Find where the given text appears and provide that cell's center as [X, Y] coordinate. 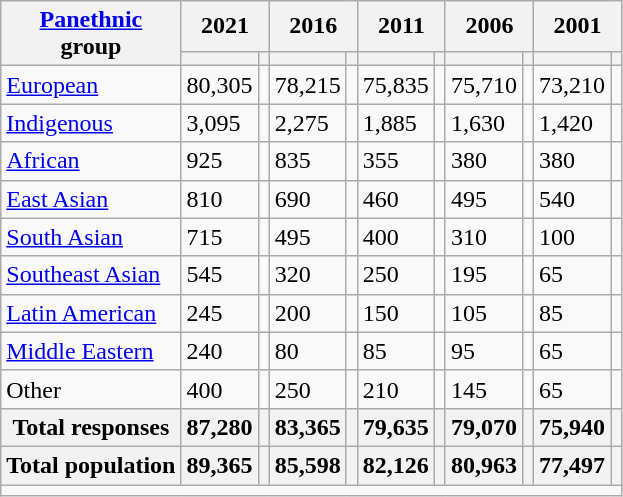
100 [572, 237]
925 [220, 161]
Total responses [91, 427]
75,710 [484, 85]
1,630 [484, 123]
810 [220, 199]
2021 [225, 26]
240 [220, 351]
210 [396, 389]
195 [484, 275]
Total population [91, 465]
715 [220, 237]
200 [308, 313]
Latin American [91, 313]
78,215 [308, 85]
2011 [401, 26]
85,598 [308, 465]
80,305 [220, 85]
79,635 [396, 427]
540 [572, 199]
East Asian [91, 199]
105 [484, 313]
355 [396, 161]
2001 [578, 26]
245 [220, 313]
690 [308, 199]
83,365 [308, 427]
African [91, 161]
460 [396, 199]
3,095 [220, 123]
310 [484, 237]
75,940 [572, 427]
835 [308, 161]
1,885 [396, 123]
Middle Eastern [91, 351]
89,365 [220, 465]
2006 [489, 26]
73,210 [572, 85]
European [91, 85]
77,497 [572, 465]
75,835 [396, 85]
79,070 [484, 427]
Panethnicgroup [91, 34]
2016 [313, 26]
80 [308, 351]
150 [396, 313]
80,963 [484, 465]
1,420 [572, 123]
Southeast Asian [91, 275]
South Asian [91, 237]
320 [308, 275]
545 [220, 275]
Indigenous [91, 123]
95 [484, 351]
Other [91, 389]
145 [484, 389]
87,280 [220, 427]
2,275 [308, 123]
82,126 [396, 465]
